Detect which cell encompasses the target text, then output its (x, y) center coordinate. 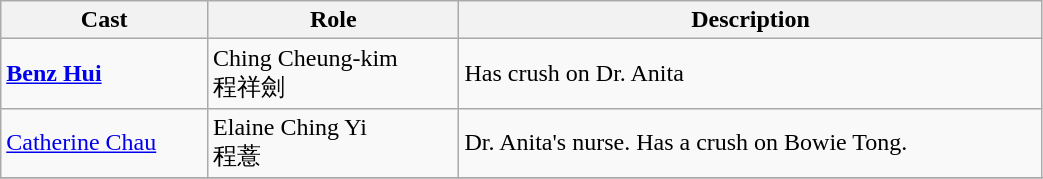
Description (750, 20)
Has crush on Dr. Anita (750, 74)
Benz Hui (104, 74)
Cast (104, 20)
Elaine Ching Yi 程薏 (334, 143)
Catherine Chau (104, 143)
Role (334, 20)
Dr. Anita's nurse. Has a crush on Bowie Tong. (750, 143)
Ching Cheung-kim 程祥劍 (334, 74)
